Search for the cell housing the specified text and yield its (X, Y) center coordinate. 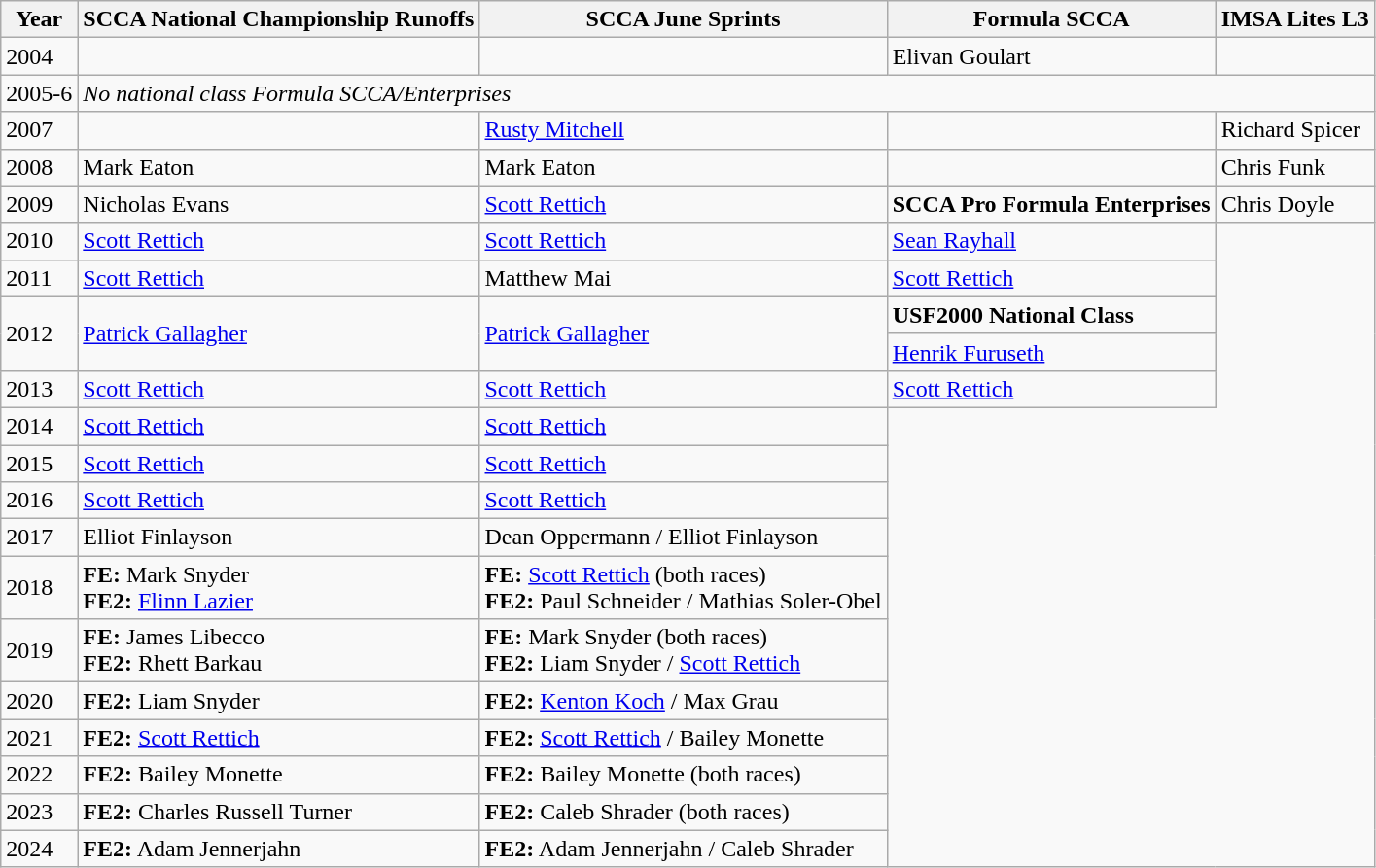
2021 (39, 738)
Matthew Mai (683, 278)
FE2: Liam Snyder (278, 701)
FE2: Caleb Shrader (both races) (683, 812)
FE2: Scott Rettich / Bailey Monette (683, 738)
FE2: Adam Jennerjahn / Caleb Shrader (683, 849)
No national class Formula SCCA/Enterprises (725, 93)
Elliot Finlayson (278, 538)
2015 (39, 464)
Chris Doyle (1295, 204)
Elivan Goulart (1051, 56)
FE2: Bailey Monette (both races) (683, 775)
Dean Oppermann / Elliot Finlayson (683, 538)
SCCA Pro Formula Enterprises (1051, 204)
2014 (39, 426)
2011 (39, 278)
2013 (39, 389)
FE2: Charles Russell Turner (278, 812)
FE2: Scott Rettich (278, 738)
2004 (39, 56)
FE: Scott Rettich (both races)FE2: Paul Schneider / Mathias Soler-Obel (683, 587)
FE2: Kenton Koch / Max Grau (683, 701)
FE: Mark Snyder (both races)FE2: Liam Snyder / Scott Rettich (683, 651)
SCCA June Sprints (683, 19)
2019 (39, 651)
2005-6 (39, 93)
2018 (39, 587)
2017 (39, 538)
Sean Rayhall (1051, 241)
2023 (39, 812)
2010 (39, 241)
Chris Funk (1295, 167)
Richard Spicer (1295, 130)
IMSA Lites L3 (1295, 19)
FE: Mark Snyder FE2: Flinn Lazier (278, 587)
Henrik Furuseth (1051, 352)
2012 (39, 333)
Formula SCCA (1051, 19)
FE2: Bailey Monette (278, 775)
USF2000 National Class (1051, 315)
SCCA National Championship Runoffs (278, 19)
2008 (39, 167)
Year (39, 19)
2016 (39, 501)
2024 (39, 849)
FE2: Adam Jennerjahn (278, 849)
Rusty Mitchell (683, 130)
2020 (39, 701)
FE: James LibeccoFE2: Rhett Barkau (278, 651)
2022 (39, 775)
2009 (39, 204)
Nicholas Evans (278, 204)
2007 (39, 130)
